Extract the (x, y) coordinate from the center of the cell holding the provided text.  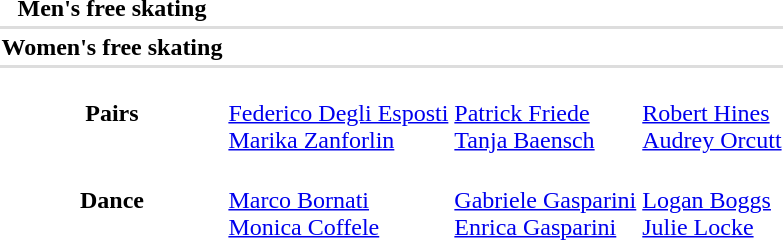
Federico Degli EspostiMarika Zanforlin (338, 113)
Robert HinesAudrey Orcutt (712, 113)
Pairs (112, 113)
Patrick FriedeTanja Baensch (546, 113)
Women's free skating (112, 47)
